Pinpoint the cell where the given text exists, returning its (X, Y) midpoint coordinate. 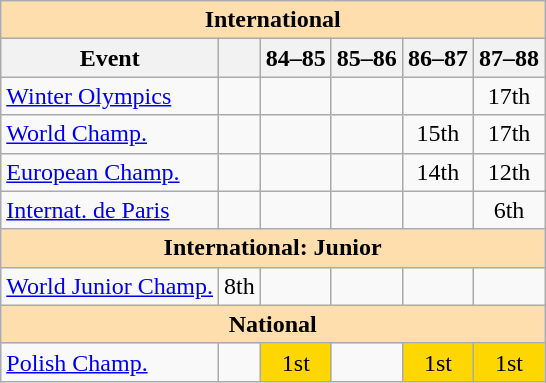
85–86 (366, 58)
87–88 (508, 58)
Internat. de Paris (110, 210)
World Junior Champ. (110, 286)
European Champ. (110, 172)
International: Junior (273, 248)
Winter Olympics (110, 96)
World Champ. (110, 134)
National (273, 324)
Polish Champ. (110, 362)
6th (508, 210)
International (273, 20)
8th (240, 286)
14th (438, 172)
12th (508, 172)
84–85 (296, 58)
15th (438, 134)
Event (110, 58)
86–87 (438, 58)
